Return [x, y] of the center of cell containing provided text 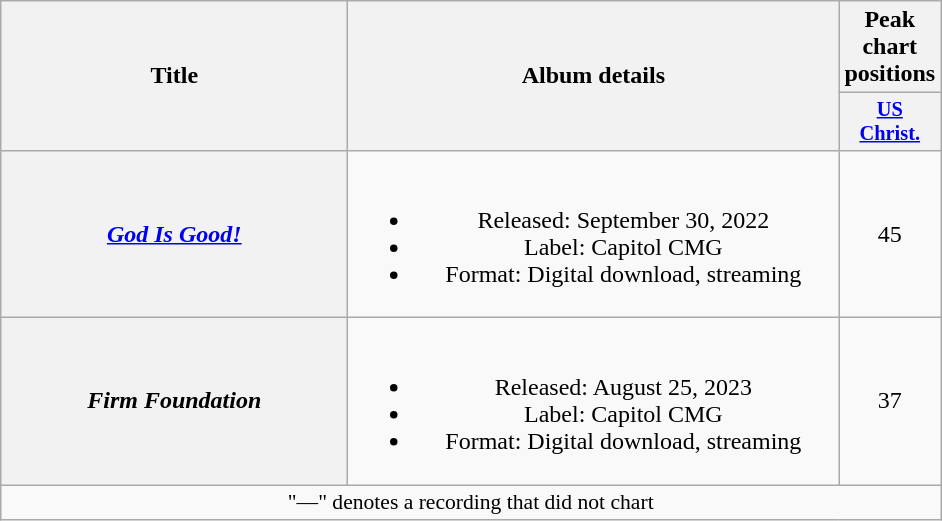
USChrist. [890, 122]
"—" denotes a recording that did not chart [471, 503]
Released: September 30, 2022Label: Capitol CMGFormat: Digital download, streaming [594, 234]
Released: August 25, 2023Label: Capitol CMGFormat: Digital download, streaming [594, 402]
Firm Foundation [174, 402]
God Is Good! [174, 234]
Peak chart positions [890, 47]
Album details [594, 76]
Title [174, 76]
45 [890, 234]
37 [890, 402]
